Identify which cell holds the provided text, then report its (x, y) central coordinate. 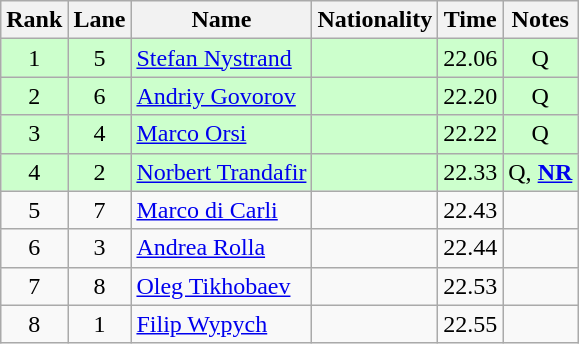
Andriy Govorov (222, 96)
22.33 (470, 172)
Q, NR (540, 172)
22.22 (470, 134)
Nationality (375, 20)
Time (470, 20)
Andrea Rolla (222, 248)
Norbert Trandafir (222, 172)
Name (222, 20)
22.43 (470, 210)
Marco di Carli (222, 210)
Oleg Tikhobaev (222, 286)
22.55 (470, 324)
Lane (100, 20)
22.44 (470, 248)
Filip Wypych (222, 324)
Rank (34, 20)
22.06 (470, 58)
Notes (540, 20)
22.20 (470, 96)
22.53 (470, 286)
Marco Orsi (222, 134)
Stefan Nystrand (222, 58)
